Output the [x, y] coordinate of the center of the cell containing the given text.  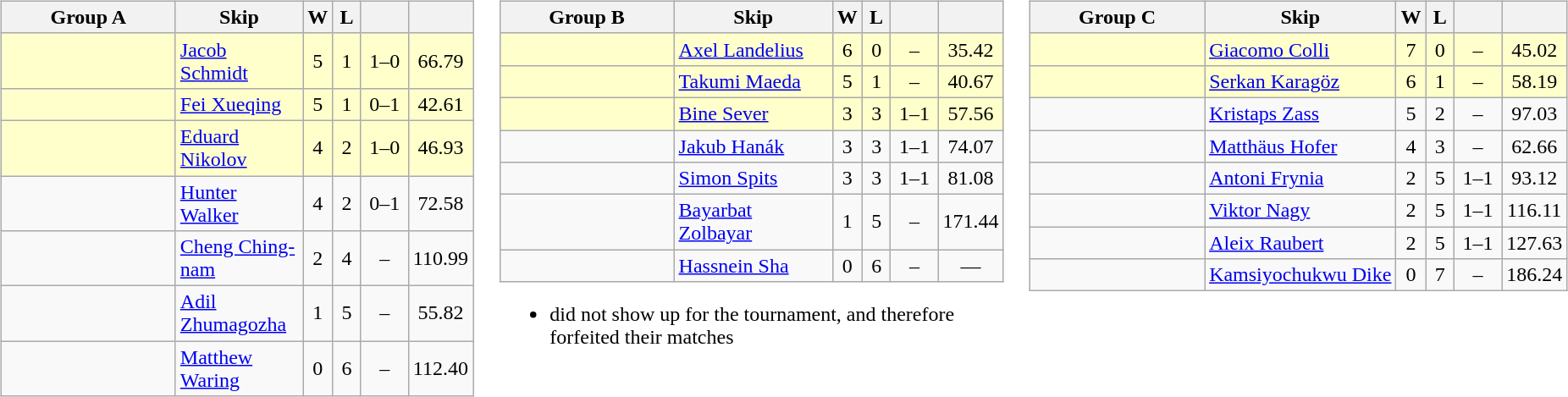
Bine Sever [754, 113]
110.99 [440, 259]
Viktor Nagy [1300, 211]
171.44 [970, 222]
Serkan Karagöz [1300, 81]
— [970, 266]
93.12 [1534, 179]
Fei Xueqing [239, 104]
72.58 [440, 203]
66.79 [440, 61]
81.08 [970, 179]
Hassnein Sha [754, 266]
55.82 [440, 313]
Jakub Hanák [754, 146]
57.56 [970, 113]
Cheng Ching-nam [239, 259]
Adil Zhumagozha [239, 313]
116.11 [1534, 211]
Takumi Maeda [754, 81]
Aleix Raubert [1300, 243]
112.40 [440, 369]
Simon Spits [754, 179]
40.67 [970, 81]
Hunter Walker [239, 203]
Bayarbat Zolbayar [754, 222]
Kristaps Zass [1300, 113]
Giacomo Colli [1300, 49]
Matthew Waring [239, 369]
74.07 [970, 146]
58.19 [1534, 81]
62.66 [1534, 146]
45.02 [1534, 49]
Matthäus Hofer [1300, 146]
46.93 [440, 147]
Kamsiyochukwu Dike [1300, 275]
Axel Landelius [754, 49]
Group B [587, 17]
Eduard Nikolov [239, 147]
186.24 [1534, 275]
42.61 [440, 104]
97.03 [1534, 113]
35.42 [970, 49]
Group A [88, 17]
Antoni Frynia [1300, 179]
Jacob Schmidt [239, 61]
127.63 [1534, 243]
Group C [1118, 17]
